Determine the (x, y) coordinate at the center of the cell enclosing the given text.  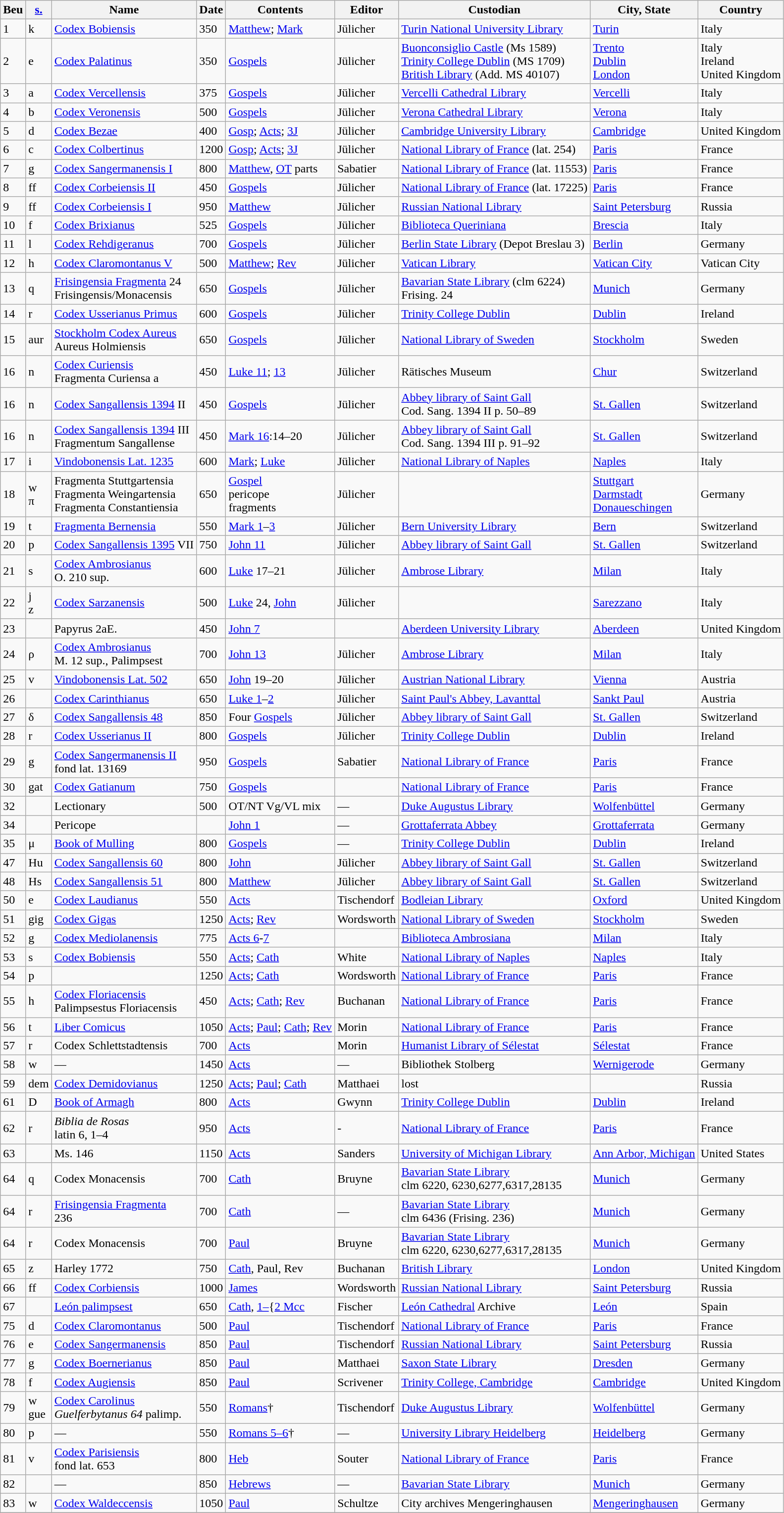
Verona Cathedral Library (494, 112)
10 (13, 225)
wπ (39, 494)
Brescia (644, 225)
Codex CuriensisFragmenta Curiensa a (124, 372)
78 (13, 1382)
Codex Sangallensis 51 (124, 881)
Codex Sangermanensis (124, 1344)
56 (13, 1027)
52 (13, 938)
Codex Schlettstadtensis (124, 1046)
OT/NT Vg/VL mix (280, 806)
Vindobonensis Lat. 1235 (124, 462)
Codex Waldeccensis (124, 1503)
25 (13, 679)
Acts; Rev (280, 919)
1150 (211, 1153)
Romans 5–6† (280, 1433)
Lectionary (124, 806)
Mark 16:14–20 (280, 436)
6 (13, 150)
Luke 1–2 (280, 698)
wgue (39, 1408)
Hebrews (280, 1484)
Aberdeen (644, 628)
Bavarian State Library (clm 6224)Frising. 24 (494, 288)
gat (39, 787)
22 (13, 602)
Abbey library of Saint GallCod. Sang. 1394 III p. 91–92 (494, 436)
Bodleian Library (494, 900)
32 (13, 806)
John 19–20 (280, 679)
Vercelli (644, 93)
Scrivener (366, 1382)
National Library of France (lat. 254) (494, 150)
28 (13, 736)
48 (13, 881)
Sanders (366, 1153)
50 (13, 900)
Abbey library of Saint GallCod. Sang. 1394 II p. 50–89 (494, 404)
83 (13, 1503)
Ann Arbor, Michigan (644, 1153)
Dresden (644, 1363)
Luke 24, John (280, 602)
9 (13, 206)
23 (13, 628)
Codex Corbiensis (124, 1288)
Codex Vercellensis (124, 93)
Vienna (644, 679)
Codex Veronensis (124, 112)
Sélestat (644, 1046)
White (366, 957)
29 (13, 762)
Verona (644, 112)
Codex AmbrosianusM. 12 sup., Palimpsest (124, 654)
13 (13, 288)
Codex Rehdigeranus (124, 244)
Codex AmbrosianusO. 210 sup. (124, 571)
12 (13, 263)
Turin National University Library (494, 29)
Papyrus 2aE. (124, 628)
1 (13, 29)
1450 (211, 1065)
7 (13, 168)
Vindobonensis Lat. 502 (124, 679)
Codex Sangallensis 1394 IIIFragmentum Sangallense (124, 436)
Codex CarolinusGuelferbytanus 64 palimp. (124, 1408)
34 (13, 825)
c (39, 150)
Liber Comicus (124, 1027)
Codex Claromontanus V (124, 263)
Austrian National Library (494, 679)
Romans† (280, 1408)
Codex Claromontanus (124, 1325)
gig (39, 919)
Gospelpericopefragments (280, 494)
4 (13, 112)
James (280, 1288)
8 (13, 187)
a (39, 93)
Frisingensia Fragmenta236 (124, 1211)
Grottaferrata Abbey (494, 825)
Gwynn (366, 1102)
Bavarian State Library (494, 1484)
47 (13, 863)
Cath, Paul, Rev (280, 1269)
lost (494, 1083)
Codex Sangallensis 1395 VII (124, 545)
75 (13, 1325)
Bern (644, 526)
British Library (494, 1269)
Ms. 146 (124, 1153)
Souter (366, 1459)
Acts 6-7 (280, 938)
Editor (366, 10)
Hs (39, 881)
National Library of France (lat. 11553) (494, 168)
Saxon State Library (494, 1363)
Matthew; Rev (280, 263)
Book of Mulling (124, 844)
76 (13, 1344)
35 (13, 844)
Schultze (366, 1503)
82 (13, 1484)
66 (13, 1288)
Codex Parisiensisfond lat. 653 (124, 1459)
Codex Sangermanensis I (124, 168)
Stockholm Codex AureusAureus Holmiensis (124, 340)
14 (13, 314)
30 (13, 787)
Oxford (644, 900)
3 (13, 93)
Biblioteca Queriniana (494, 225)
51 (13, 919)
Country (741, 10)
John 13 (280, 654)
John 1 (280, 825)
Acts; Cath; Rev (280, 1001)
Acts; Paul; Cath (280, 1083)
Codex Bezae (124, 131)
Mengeringhausen (644, 1503)
Codex Palatinus (124, 61)
Cambridge University Library (494, 131)
John 7 (280, 628)
Spain (741, 1306)
525 (211, 225)
Trinity College, Cambridge (494, 1382)
21 (13, 571)
Codex Usserianus II (124, 736)
b (39, 112)
l (39, 244)
59 (13, 1083)
León palimpsest (124, 1306)
Codex Usserianus Primus (124, 314)
jz (39, 602)
11 (13, 244)
Grottaferrata (644, 825)
53 (13, 957)
Wernigerode (644, 1065)
Codex Sangermanensis IIfond lat. 13169 (124, 762)
Bern University Library (494, 526)
Book of Armagh (124, 1102)
aur (39, 340)
Codex Sangallensis 1394 II (124, 404)
Fischer (366, 1306)
Bibliothek Stolberg (494, 1065)
Biblioteca Ambrosiana (494, 938)
Matthew; Mark (280, 29)
John 11 (280, 545)
London (644, 1269)
City, State (644, 10)
26 (13, 698)
Codex Brixianus (124, 225)
John (280, 863)
Codex Laudianus (124, 900)
Heb (280, 1459)
Humanist Library of Sélestat (494, 1046)
2 (13, 61)
Mark 1–3 (280, 526)
ρ (39, 654)
Codex Corbeiensis I (124, 206)
Chur (644, 372)
Aberdeen University Library (494, 628)
17 (13, 462)
University Library Heidelberg (494, 1433)
Luke 17–21 (280, 571)
Cath, 1–{2 Mcc (280, 1306)
Berlin State Library (Depot Breslau 3) (494, 244)
Codex Boernerianus (124, 1363)
65 (13, 1269)
Rätisches Museum (494, 372)
Matthew, OT parts (280, 168)
Hu (39, 863)
Frisingensia Fragmenta 24Frisingensis/Monacensis (124, 288)
55 (13, 1001)
i (39, 462)
Codex Gigas (124, 919)
National Library of France (lat. 17225) (494, 187)
University of Michigan Library (494, 1153)
City archives Mengeringhausen (494, 1503)
Biblia de Rosaslatin 6, 1–4 (124, 1128)
27 (13, 717)
Codex Augiensis (124, 1382)
Pericope (124, 825)
k (39, 29)
Sarezzano (644, 602)
D (39, 1102)
1200 (211, 150)
Bavarian State Libraryclm 6436 (Frising. 236) (494, 1211)
79 (13, 1408)
Codex Sangallensis 60 (124, 863)
Codex Sangallensis 48 (124, 717)
Fragmenta Bernensia (124, 526)
Mark; Luke (280, 462)
Custodian (494, 10)
dem (39, 1083)
Buonconsiglio Castle (Ms 1589)Trinity College Dublin (MS 1709)British Library (Add. MS 40107) (494, 61)
81 (13, 1459)
z (39, 1269)
57 (13, 1046)
León Cathedral Archive (494, 1306)
15 (13, 340)
Contents (280, 10)
5 (13, 131)
1000 (211, 1288)
775 (211, 938)
19 (13, 526)
TrentoDublinLondon (644, 61)
s. (39, 10)
67 (13, 1306)
ItalyIrelandUnited Kingdom (741, 61)
Date (211, 10)
Saint Paul's Abbey, Lavanttal (494, 698)
54 (13, 975)
Sankt Paul (644, 698)
Codex FloriacensisPalimpsestus Floriacensis (124, 1001)
Luke 11; 13 (280, 372)
18 (13, 494)
Codex Gatianum (124, 787)
Four Gospels (280, 717)
Codex Demidovianus (124, 1083)
62 (13, 1128)
63 (13, 1153)
400 (211, 131)
Beu (13, 10)
Codex Carinthianus (124, 698)
58 (13, 1065)
StuttgartDarmstadtDonaueschingen (644, 494)
20 (13, 545)
Vatican Library (494, 263)
Fragmenta StuttgartensiaFragmenta WeingartensiaFragmenta Constantiensia (124, 494)
77 (13, 1363)
Heidelberg (644, 1433)
León (644, 1306)
61 (13, 1102)
Acts; Paul; Cath; Rev (280, 1027)
Codex Corbeiensis II (124, 187)
μ (39, 844)
Codex Sarzanensis (124, 602)
Turin (644, 29)
Name (124, 10)
Codex Colbertinus (124, 150)
80 (13, 1433)
Berlin (644, 244)
Harley 1772 (124, 1269)
Codex Mediolanensis (124, 938)
24 (13, 654)
United States (741, 1153)
375 (211, 93)
δ (39, 717)
- (366, 1128)
Vercelli Cathedral Library (494, 93)
